Locate the cell with the specified text and output its [X, Y] center coordinate. 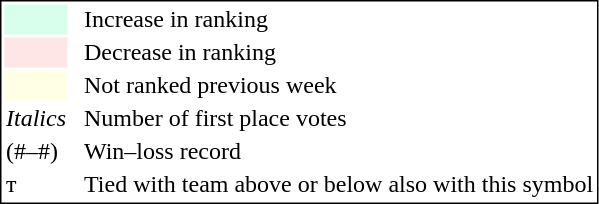
Win–loss record [338, 151]
Italics [36, 119]
Not ranked previous week [338, 85]
т [36, 185]
Increase in ranking [338, 19]
Tied with team above or below also with this symbol [338, 185]
(#–#) [36, 151]
Number of first place votes [338, 119]
Decrease in ranking [338, 53]
